Find where the given text appears and provide that cell's center as [x, y] coordinate. 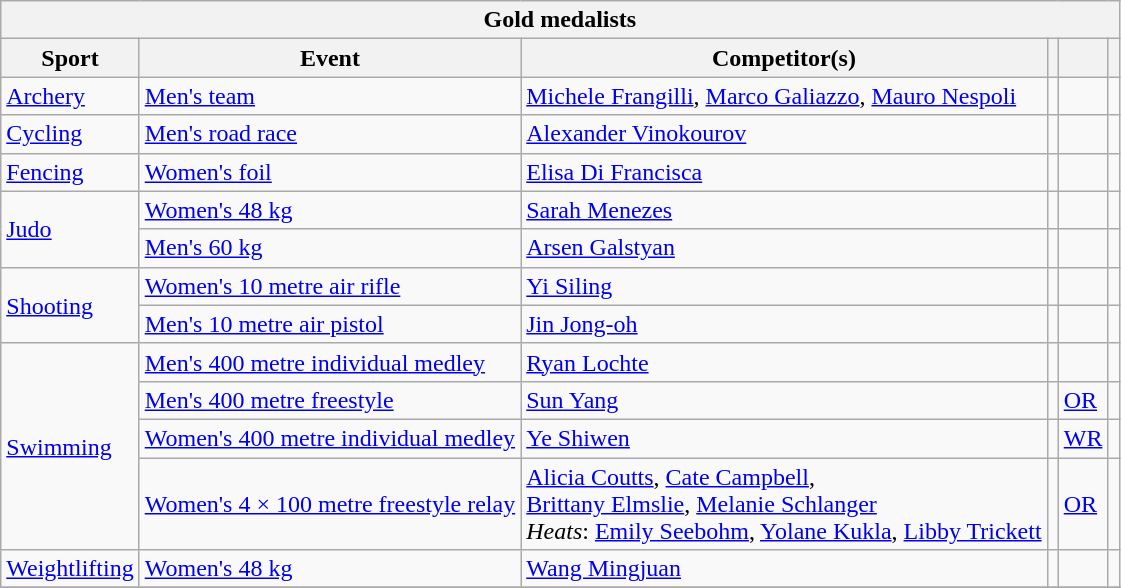
Men's 400 metre individual medley [330, 362]
Women's foil [330, 172]
Event [330, 58]
Sport [70, 58]
WR [1083, 438]
Fencing [70, 172]
Jin Jong-oh [784, 324]
Alicia Coutts, Cate Campbell,Brittany Elmslie, Melanie SchlangerHeats: Emily Seebohm, Yolane Kukla, Libby Trickett [784, 504]
Swimming [70, 446]
Men's 400 metre freestyle [330, 400]
Elisa Di Francisca [784, 172]
Men's road race [330, 134]
Shooting [70, 305]
Judo [70, 229]
Women's 4 × 100 metre freestyle relay [330, 504]
Competitor(s) [784, 58]
Archery [70, 96]
Cycling [70, 134]
Michele Frangilli, Marco Galiazzo, Mauro Nespoli [784, 96]
Women's 10 metre air rifle [330, 286]
Ye Shiwen [784, 438]
Alexander Vinokourov [784, 134]
Men's team [330, 96]
Gold medalists [560, 20]
Ryan Lochte [784, 362]
Women's 400 metre individual medley [330, 438]
Wang Mingjuan [784, 569]
Weightlifting [70, 569]
Sarah Menezes [784, 210]
Sun Yang [784, 400]
Men's 60 kg [330, 248]
Men's 10 metre air pistol [330, 324]
Arsen Galstyan [784, 248]
Yi Siling [784, 286]
